Output the [x, y] coordinate of the center of the cell containing the given text.  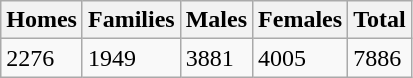
4005 [300, 58]
Homes [42, 20]
Families [131, 20]
7886 [380, 58]
Total [380, 20]
Males [216, 20]
3881 [216, 58]
2276 [42, 58]
1949 [131, 58]
Females [300, 20]
